Scan for the cell matching the given text and deliver its [x, y] coordinate at center. 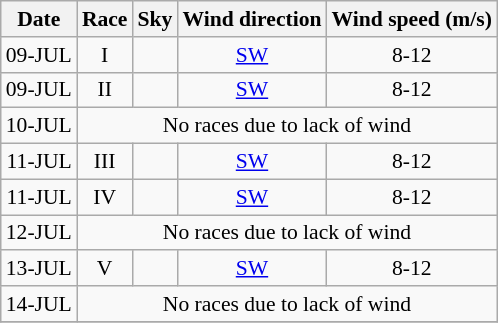
Race [105, 19]
I [105, 55]
Wind direction [252, 19]
V [105, 269]
Sky [156, 19]
10-JUL [39, 126]
12-JUL [39, 233]
III [105, 162]
14-JUL [39, 304]
13-JUL [39, 269]
Wind speed (m/s) [412, 19]
Date [39, 19]
II [105, 90]
IV [105, 197]
